Search for the cell housing the specified text and yield its (X, Y) center coordinate. 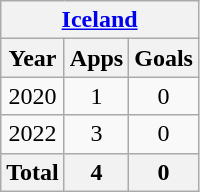
Iceland (100, 20)
Goals (164, 58)
3 (96, 134)
2020 (33, 96)
Apps (96, 58)
1 (96, 96)
2022 (33, 134)
4 (96, 172)
Total (33, 172)
Year (33, 58)
